Scan for the cell matching the given text and deliver its [x, y] coordinate at center. 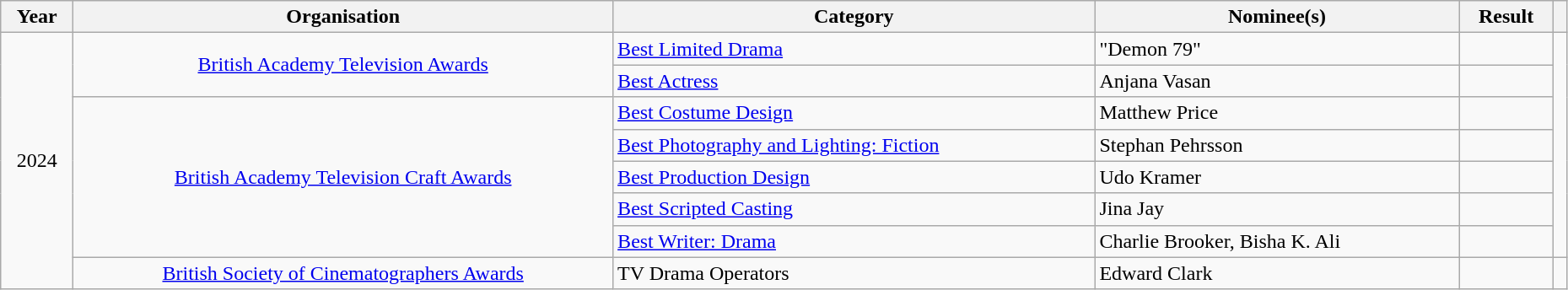
Jina Jay [1277, 209]
Category [854, 17]
British Academy Television Awards [343, 65]
Result [1506, 17]
"Demon 79" [1277, 49]
Edward Clark [1277, 273]
Best Scripted Casting [854, 209]
British Academy Television Craft Awards [343, 177]
Anjana Vasan [1277, 81]
Best Writer: Drama [854, 241]
Stephan Pehrsson [1277, 145]
British Society of Cinematographers Awards [343, 273]
Organisation [343, 17]
2024 [37, 161]
Best Production Design [854, 177]
TV Drama Operators [854, 273]
Nominee(s) [1277, 17]
Charlie Brooker, Bisha K. Ali [1277, 241]
Best Costume Design [854, 113]
Best Photography and Lighting: Fiction [854, 145]
Best Limited Drama [854, 49]
Best Actress [854, 81]
Matthew Price [1277, 113]
Udo Kramer [1277, 177]
Year [37, 17]
